Pinpoint the cell where the given text exists, returning its [X, Y] midpoint coordinate. 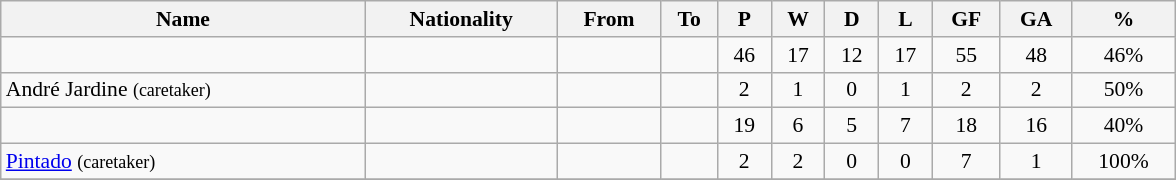
46 [744, 55]
GA [1036, 19]
% [1124, 19]
12 [852, 55]
André Jardine (caretaker) [183, 90]
55 [966, 55]
6 [798, 126]
16 [1036, 126]
19 [744, 126]
Pintado (caretaker) [183, 162]
Nationality [461, 19]
D [852, 19]
50% [1124, 90]
48 [1036, 55]
40% [1124, 126]
100% [1124, 162]
Name [183, 19]
W [798, 19]
From [609, 19]
18 [966, 126]
46% [1124, 55]
P [744, 19]
L [906, 19]
To [689, 19]
5 [852, 126]
GF [966, 19]
